Pinpoint the cell where the given text exists, returning its (X, Y) midpoint coordinate. 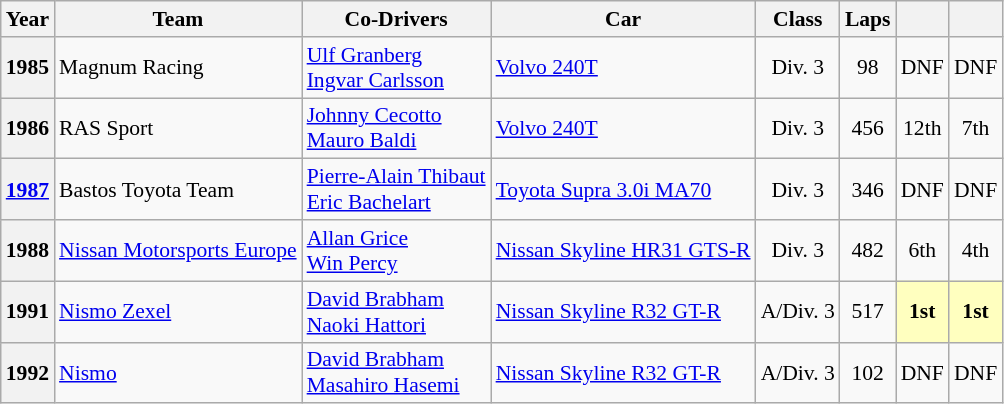
Nismo (178, 372)
David Brabham Masahiro Hasemi (396, 372)
4th (976, 250)
1988 (28, 250)
Year (28, 19)
482 (868, 250)
Class (798, 19)
David Brabham Naoki Hattori (396, 312)
Laps (868, 19)
1992 (28, 372)
Co-Drivers (396, 19)
12th (922, 128)
6th (922, 250)
Team (178, 19)
Bastos Toyota Team (178, 190)
517 (868, 312)
1986 (28, 128)
Car (624, 19)
RAS Sport (178, 128)
456 (868, 128)
Nissan Skyline HR31 GTS-R (624, 250)
Allan Grice Win Percy (396, 250)
Nissan Motorsports Europe (178, 250)
102 (868, 372)
Nismo Zexel (178, 312)
346 (868, 190)
Johnny Cecotto Mauro Baldi (396, 128)
Toyota Supra 3.0i MA70 (624, 190)
1985 (28, 68)
98 (868, 68)
1991 (28, 312)
1987 (28, 190)
Ulf Granberg Ingvar Carlsson (396, 68)
Magnum Racing (178, 68)
Pierre-Alain Thibaut Eric Bachelart (396, 190)
7th (976, 128)
